Identify which cell holds the provided text, then report its (X, Y) central coordinate. 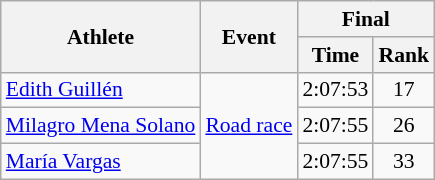
Event (248, 36)
Rank (404, 55)
Final (366, 19)
2:07:53 (335, 90)
26 (404, 126)
33 (404, 162)
Edith Guillén (101, 90)
Time (335, 55)
María Vargas (101, 162)
Athlete (101, 36)
17 (404, 90)
Road race (248, 126)
Milagro Mena Solano (101, 126)
